Determine the [X, Y] coordinate at the center of the cell enclosing the given text.  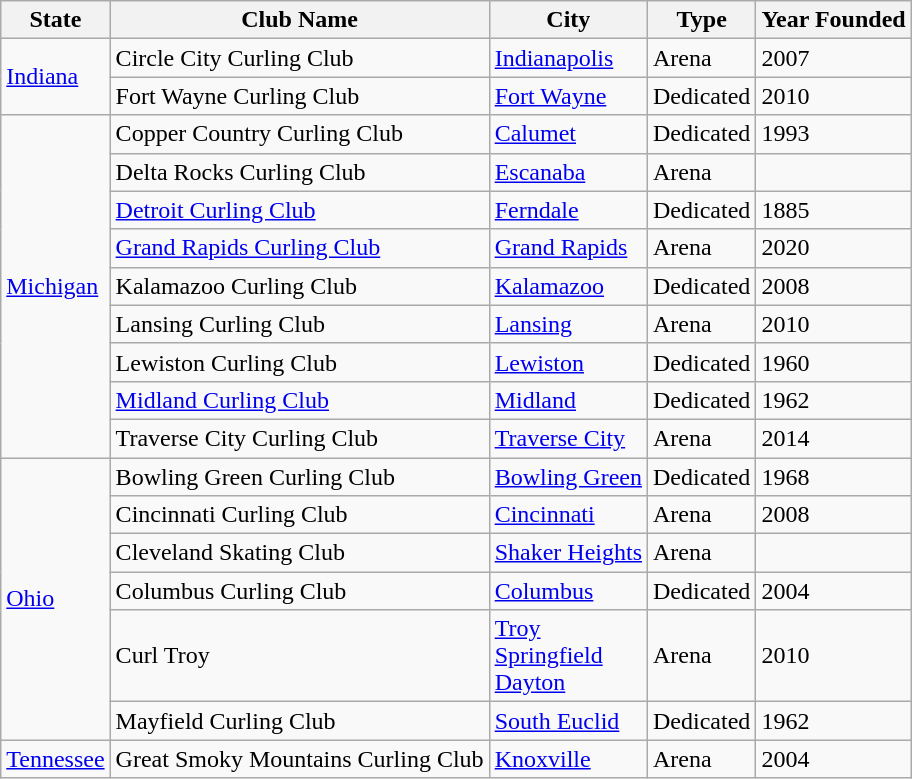
Shaker Heights [568, 553]
Cincinnati Curling Club [300, 515]
Knoxville [568, 759]
State [56, 20]
Delta Rocks Curling Club [300, 172]
2020 [834, 248]
Indianapolis [568, 58]
Lansing Curling Club [300, 324]
Circle City Curling Club [300, 58]
Bowling Green [568, 477]
Calumet [568, 134]
City [568, 20]
Fort Wayne [568, 96]
Bowling Green Curling Club [300, 477]
Cincinnati [568, 515]
1993 [834, 134]
1968 [834, 477]
Kalamazoo Curling Club [300, 286]
Midland [568, 400]
Type [702, 20]
South Euclid [568, 721]
Michigan [56, 286]
Kalamazoo [568, 286]
Traverse City Curling Club [300, 438]
Columbus [568, 591]
Grand Rapids [568, 248]
Escanaba [568, 172]
Great Smoky Mountains Curling Club [300, 759]
Fort Wayne Curling Club [300, 96]
Year Founded [834, 20]
Traverse City [568, 438]
Copper Country Curling Club [300, 134]
Midland Curling Club [300, 400]
1960 [834, 362]
1885 [834, 210]
Lansing [568, 324]
Columbus Curling Club [300, 591]
2014 [834, 438]
Lewiston Curling Club [300, 362]
2007 [834, 58]
Mayfield Curling Club [300, 721]
Cleveland Skating Club [300, 553]
Lewiston [568, 362]
Indiana [56, 77]
TroySpringfieldDayton [568, 656]
Curl Troy [300, 656]
Ferndale [568, 210]
Detroit Curling Club [300, 210]
Tennessee [56, 759]
Club Name [300, 20]
Grand Rapids Curling Club [300, 248]
Ohio [56, 599]
